Identify which cell holds the provided text, then report its (x, y) central coordinate. 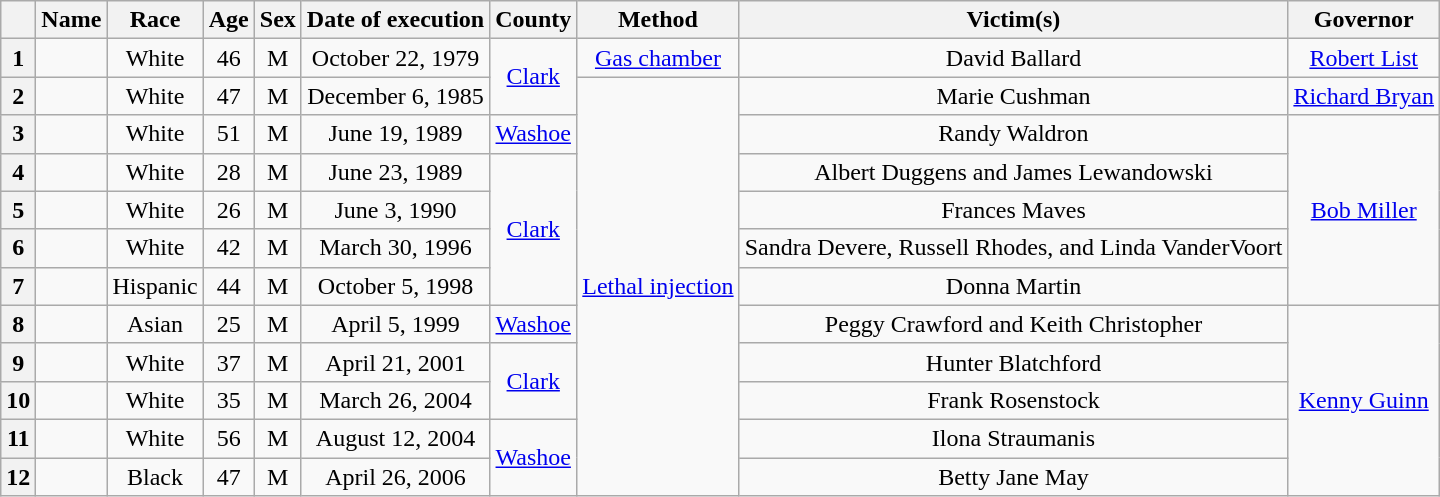
Name (72, 20)
10 (18, 400)
Randy Waldron (1014, 134)
Victim(s) (1014, 20)
Black (155, 477)
37 (228, 362)
51 (228, 134)
County (534, 20)
Kenny Guinn (1364, 400)
March 26, 2004 (395, 400)
June 19, 1989 (395, 134)
1 (18, 58)
Robert List (1364, 58)
8 (18, 324)
42 (228, 248)
9 (18, 362)
June 3, 1990 (395, 210)
Lethal injection (658, 286)
August 12, 2004 (395, 438)
5 (18, 210)
October 5, 1998 (395, 286)
7 (18, 286)
46 (228, 58)
Method (658, 20)
Albert Duggens and James Lewandowski (1014, 172)
Peggy Crawford and Keith Christopher (1014, 324)
Sandra Devere, Russell Rhodes, and Linda VanderVoort (1014, 248)
March 30, 1996 (395, 248)
Asian (155, 324)
26 (228, 210)
Betty Jane May (1014, 477)
Sex (278, 20)
Marie Cushman (1014, 96)
Richard Bryan (1364, 96)
Hunter Blatchford (1014, 362)
2 (18, 96)
Frances Maves (1014, 210)
April 5, 1999 (395, 324)
Governor (1364, 20)
6 (18, 248)
April 21, 2001 (395, 362)
December 6, 1985 (395, 96)
25 (228, 324)
David Ballard (1014, 58)
Frank Rosenstock (1014, 400)
4 (18, 172)
Gas chamber (658, 58)
35 (228, 400)
12 (18, 477)
April 26, 2006 (395, 477)
56 (228, 438)
Age (228, 20)
Donna Martin (1014, 286)
Date of execution (395, 20)
Race (155, 20)
3 (18, 134)
Bob Miller (1364, 210)
28 (228, 172)
June 23, 1989 (395, 172)
October 22, 1979 (395, 58)
44 (228, 286)
Ilona Straumanis (1014, 438)
Hispanic (155, 286)
11 (18, 438)
